For the text-containing cell, return its midpoint in [X, Y] coordinate format. 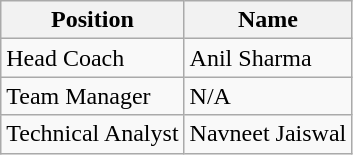
Position [92, 20]
Technical Analyst [92, 134]
Team Manager [92, 96]
Navneet Jaiswal [268, 134]
Anil Sharma [268, 58]
Name [268, 20]
N/A [268, 96]
Head Coach [92, 58]
